Determine the (x, y) coordinate at the center of the cell enclosing the given text.  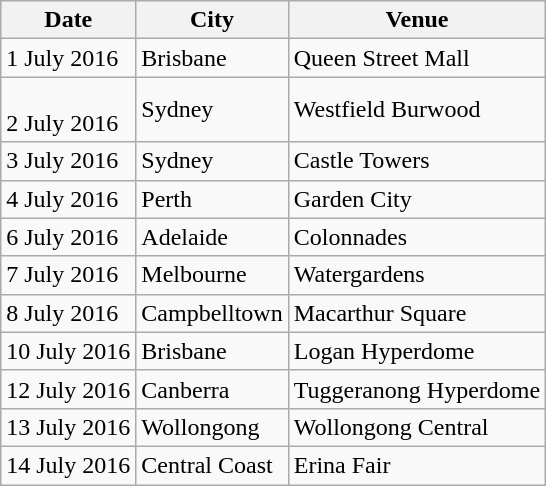
Watergardens (416, 275)
Campbelltown (212, 313)
Melbourne (212, 275)
Castle Towers (416, 161)
14 July 2016 (68, 465)
Colonnades (416, 237)
10 July 2016 (68, 351)
Queen Street Mall (416, 58)
Wollongong (212, 427)
Central Coast (212, 465)
8 July 2016 (68, 313)
Canberra (212, 389)
13 July 2016 (68, 427)
Adelaide (212, 237)
Westfield Burwood (416, 110)
Venue (416, 20)
Wollongong Central (416, 427)
2 July 2016 (68, 110)
4 July 2016 (68, 199)
1 July 2016 (68, 58)
12 July 2016 (68, 389)
Date (68, 20)
Tuggeranong Hyperdome (416, 389)
7 July 2016 (68, 275)
Erina Fair (416, 465)
6 July 2016 (68, 237)
Logan Hyperdome (416, 351)
Garden City (416, 199)
Perth (212, 199)
City (212, 20)
3 July 2016 (68, 161)
Macarthur Square (416, 313)
